For the text-containing cell, return its midpoint in (x, y) coordinate format. 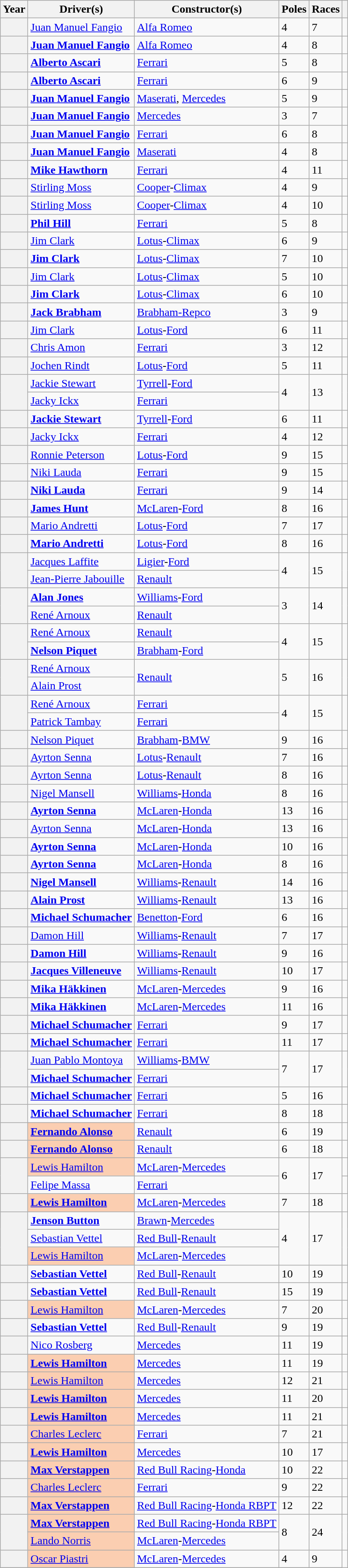
McLaren-Ford (207, 508)
Ronnie Peterson (81, 454)
Jacques Villeneuve (81, 971)
24 (326, 1532)
Year (14, 9)
Jacques Laffite (81, 562)
Red Bull Racing-Honda (207, 1470)
Williams-BMW (207, 1060)
Phil Hill (81, 223)
Alan Jones (81, 597)
Jack Brabham (81, 312)
Brabham-Ford (207, 650)
Brabham-BMW (207, 739)
Ligier-Ford (207, 562)
Brawn-Mercedes (207, 1220)
Races (326, 9)
Mike Hawthorn (81, 169)
Jochen Rindt (81, 365)
Patrick Tambay (81, 722)
Constructor(s) (207, 9)
Maserati (207, 152)
Jean-Pierre Jabouille (81, 579)
Felipe Massa (81, 1185)
Driver(s) (81, 9)
Brabham-Repco (207, 312)
Benetton-Ford (207, 918)
Juan Pablo Montoya (81, 1060)
Chris Amon (81, 348)
Oscar Piastri (81, 1559)
James Hunt (81, 508)
Lando Norris (81, 1541)
Williams-Honda (207, 793)
Maserati, Mercedes (207, 98)
Nico Rosberg (81, 1345)
Poles (294, 9)
Williams-Ford (207, 597)
Jenson Button (81, 1220)
